Extract the [X, Y] coordinate from the center of the cell holding the provided text.  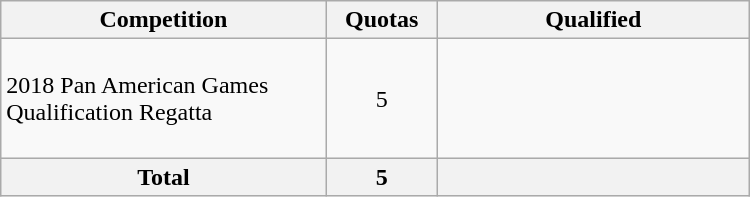
2018 Pan American Games Qualification Regatta [164, 98]
Competition [164, 20]
Total [164, 177]
Quotas [382, 20]
Qualified [593, 20]
